Provide the (X, Y) coordinate of the cell's center where the given text is located.  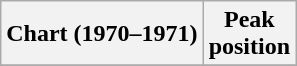
Peakposition (249, 34)
Chart (1970–1971) (102, 34)
